Capture the cell that displays the provided text and extract its (X, Y) central coordinate. 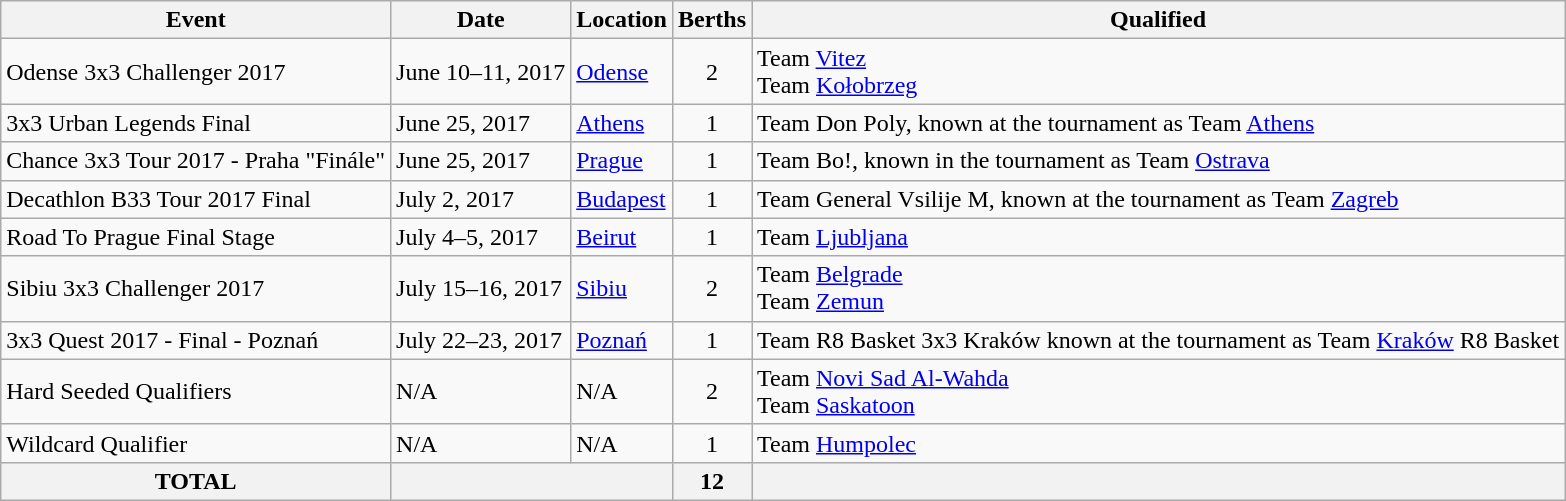
Decathlon B33 Tour 2017 Final (196, 199)
3x3 Urban Legends Final (196, 123)
Team R8 Basket 3x3 Kraków known at the tournament as Team Kraków R8 Basket (1158, 340)
Road To Prague Final Stage (196, 237)
June 10–11, 2017 (481, 72)
Odense 3x3 Challenger 2017 (196, 72)
3x3 Quest 2017 - Final - Poznań (196, 340)
Athens (622, 123)
Budapest (622, 199)
Team Ljubljana (1158, 237)
July 15–16, 2017 (481, 288)
Event (196, 20)
Location (622, 20)
July 4–5, 2017 (481, 237)
Team Belgrade Team Zemun (1158, 288)
TOTAL (196, 481)
Chance 3x3 Tour 2017 - Praha "Finále" (196, 161)
Wildcard Qualifier (196, 443)
Team General Vsilije M, known at the tournament as Team Zagreb (1158, 199)
Odense (622, 72)
Berths (712, 20)
Hard Seeded Qualifiers (196, 392)
July 2, 2017 (481, 199)
Team Don Poly, known at the tournament as Team Athens (1158, 123)
Team Vitez Team Kołobrzeg (1158, 72)
Team Bo!, known in the tournament as Team Ostrava (1158, 161)
Prague (622, 161)
Poznań (622, 340)
Qualified (1158, 20)
12 (712, 481)
Beirut (622, 237)
Sibiu 3x3 Challenger 2017 (196, 288)
July 22–23, 2017 (481, 340)
Date (481, 20)
Sibiu (622, 288)
Team Humpolec (1158, 443)
Team Novi Sad Al-Wahda Team Saskatoon (1158, 392)
